Scan for the cell matching the given text and deliver its [x, y] coordinate at center. 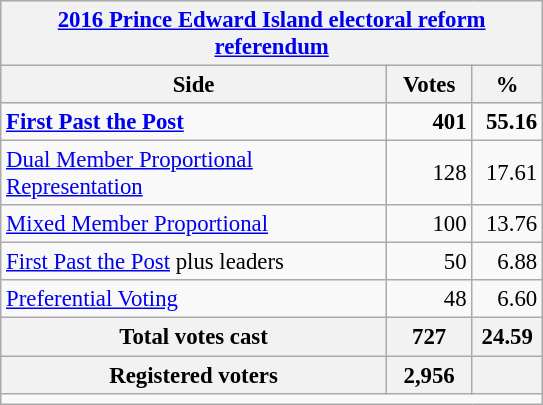
6.88 [508, 262]
Side [194, 85]
Votes [429, 85]
% [508, 85]
17.61 [508, 174]
First Past the Post plus leaders [194, 262]
Mixed Member Proportional [194, 224]
First Past the Post [194, 122]
727 [429, 337]
Registered voters [194, 375]
24.59 [508, 337]
100 [429, 224]
6.60 [508, 299]
13.76 [508, 224]
55.16 [508, 122]
2016 Prince Edward Island electoral reform referendum [272, 34]
2,956 [429, 375]
Preferential Voting [194, 299]
50 [429, 262]
128 [429, 174]
401 [429, 122]
Total votes cast [194, 337]
48 [429, 299]
Dual Member Proportional Representation [194, 174]
